Identify which cell holds the provided text, then report its [x, y] central coordinate. 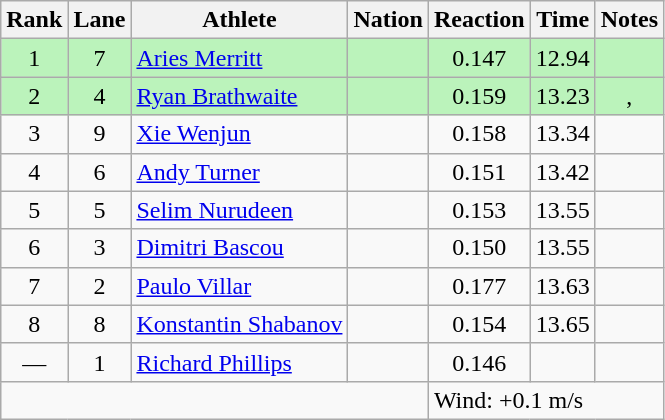
— [34, 362]
Reaction [479, 20]
Notes [629, 20]
13.63 [562, 286]
0.177 [479, 286]
9 [100, 134]
Time [562, 20]
0.150 [479, 248]
0.158 [479, 134]
12.94 [562, 58]
Lane [100, 20]
Rank [34, 20]
Aries Merritt [240, 58]
0.151 [479, 172]
, [629, 96]
Athlete [240, 20]
Ryan Brathwaite [240, 96]
Paulo Villar [240, 286]
Xie Wenjun [240, 134]
13.23 [562, 96]
13.65 [562, 324]
0.147 [479, 58]
13.34 [562, 134]
0.159 [479, 96]
Selim Nurudeen [240, 210]
0.153 [479, 210]
0.154 [479, 324]
Dimitri Bascou [240, 248]
Andy Turner [240, 172]
Richard Phillips [240, 362]
Nation [388, 20]
0.146 [479, 362]
Konstantin Shabanov [240, 324]
Wind: +0.1 m/s [546, 400]
13.42 [562, 172]
